Identify which cell holds the provided text, then report its (x, y) central coordinate. 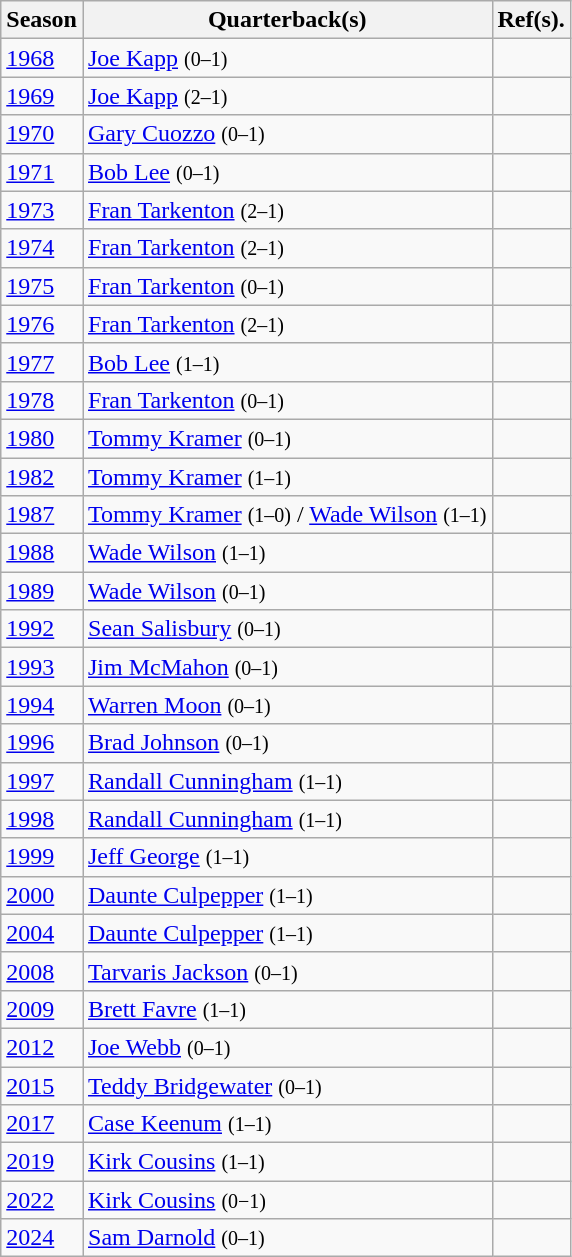
2024 (42, 1238)
Brett Favre (1–1) (287, 1009)
Brad Johnson (0–1) (287, 743)
1999 (42, 857)
2017 (42, 1124)
Quarterback(s) (287, 20)
1969 (42, 96)
1976 (42, 324)
1971 (42, 172)
Ref(s). (531, 20)
Joe Kapp (2–1) (287, 96)
Kirk Cousins (1–1) (287, 1162)
Joe Kapp (0–1) (287, 58)
Tarvaris Jackson (0–1) (287, 971)
2015 (42, 1085)
Gary Cuozzo (0–1) (287, 134)
1998 (42, 819)
Teddy Bridgewater (0–1) (287, 1085)
Bob Lee (0–1) (287, 172)
1993 (42, 667)
1978 (42, 400)
Sean Salisbury (0–1) (287, 629)
1996 (42, 743)
2019 (42, 1162)
1974 (42, 248)
Sam Darnold (0–1) (287, 1238)
1973 (42, 210)
1989 (42, 591)
Tommy Kramer (0–1) (287, 438)
Tommy Kramer (1–1) (287, 477)
1987 (42, 515)
1968 (42, 58)
1992 (42, 629)
2012 (42, 1047)
Wade Wilson (1–1) (287, 553)
Case Keenum (1–1) (287, 1124)
Season (42, 20)
1982 (42, 477)
2008 (42, 971)
2009 (42, 1009)
1988 (42, 553)
1994 (42, 705)
Joe Webb (0–1) (287, 1047)
Tommy Kramer (1–0) / Wade Wilson (1–1) (287, 515)
Jeff George (1–1) (287, 857)
2004 (42, 933)
Warren Moon (0–1) (287, 705)
1975 (42, 286)
Wade Wilson (0–1) (287, 591)
2022 (42, 1200)
1977 (42, 362)
Kirk Cousins (0−1) (287, 1200)
1997 (42, 781)
Jim McMahon (0–1) (287, 667)
2000 (42, 895)
Bob Lee (1–1) (287, 362)
1980 (42, 438)
1970 (42, 134)
